Detect which cell encompasses the target text, then output its (x, y) center coordinate. 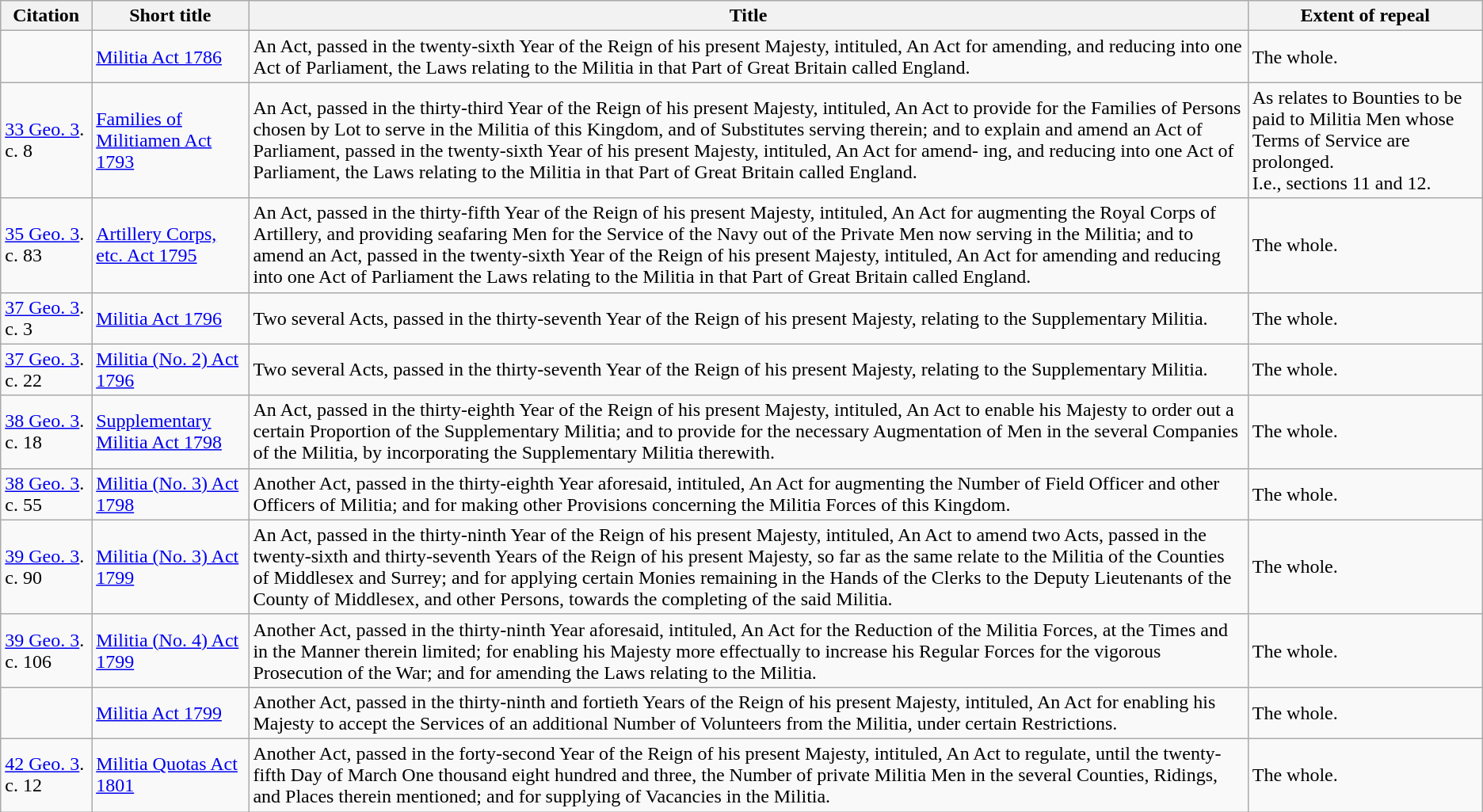
42 Geo. 3. c. 12 (46, 775)
38 Geo. 3. c. 18 (46, 432)
As relates to Bounties to be paid to Militia Men whose Terms of Service are prolonged.I.e., sections 11 and 12. (1365, 140)
Supplementary Militia Act 1798 (170, 432)
37 Geo. 3. c. 22 (46, 369)
Title (748, 16)
Militia Quotas Act 1801 (170, 775)
33 Geo. 3. c. 8 (46, 140)
Families of Militiamen Act 1793 (170, 140)
37 Geo. 3. c. 3 (46, 318)
Extent of repeal (1365, 16)
38 Geo. 3. c. 55 (46, 494)
39 Geo. 3. c. 106 (46, 650)
39 Geo. 3. c. 90 (46, 567)
Artillery Corps, etc. Act 1795 (170, 246)
Militia (No. 3) Act 1798 (170, 494)
Militia (No. 4) Act 1799 (170, 650)
Short title (170, 16)
Militia (No. 3) Act 1799 (170, 567)
Militia Act 1799 (170, 713)
35 Geo. 3. c. 83 (46, 246)
Citation (46, 16)
Militia (No. 2) Act 1796 (170, 369)
Militia Act 1786 (170, 57)
Militia Act 1796 (170, 318)
